Find where the given text appears and provide that cell's center as [X, Y] coordinate. 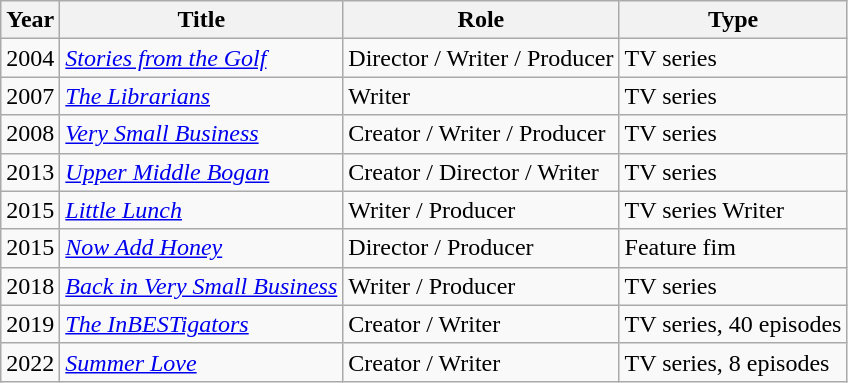
2007 [30, 96]
The InBESTigators [202, 324]
Feature fim [733, 248]
Very Small Business [202, 134]
Back in Very Small Business [202, 286]
Type [733, 20]
Creator / Director / Writer [481, 172]
Director / Producer [481, 248]
Director / Writer / Producer [481, 58]
The Librarians [202, 96]
Stories from the Golf [202, 58]
Writer [481, 96]
2018 [30, 286]
2004 [30, 58]
TV series Writer [733, 210]
Summer Love [202, 362]
2013 [30, 172]
Creator / Writer / Producer [481, 134]
2008 [30, 134]
Now Add Honey [202, 248]
TV series, 8 episodes [733, 362]
Title [202, 20]
Year [30, 20]
TV series, 40 episodes [733, 324]
Upper Middle Bogan [202, 172]
2022 [30, 362]
Role [481, 20]
Little Lunch [202, 210]
2019 [30, 324]
